Search for the cell housing the specified text and yield its [x, y] center coordinate. 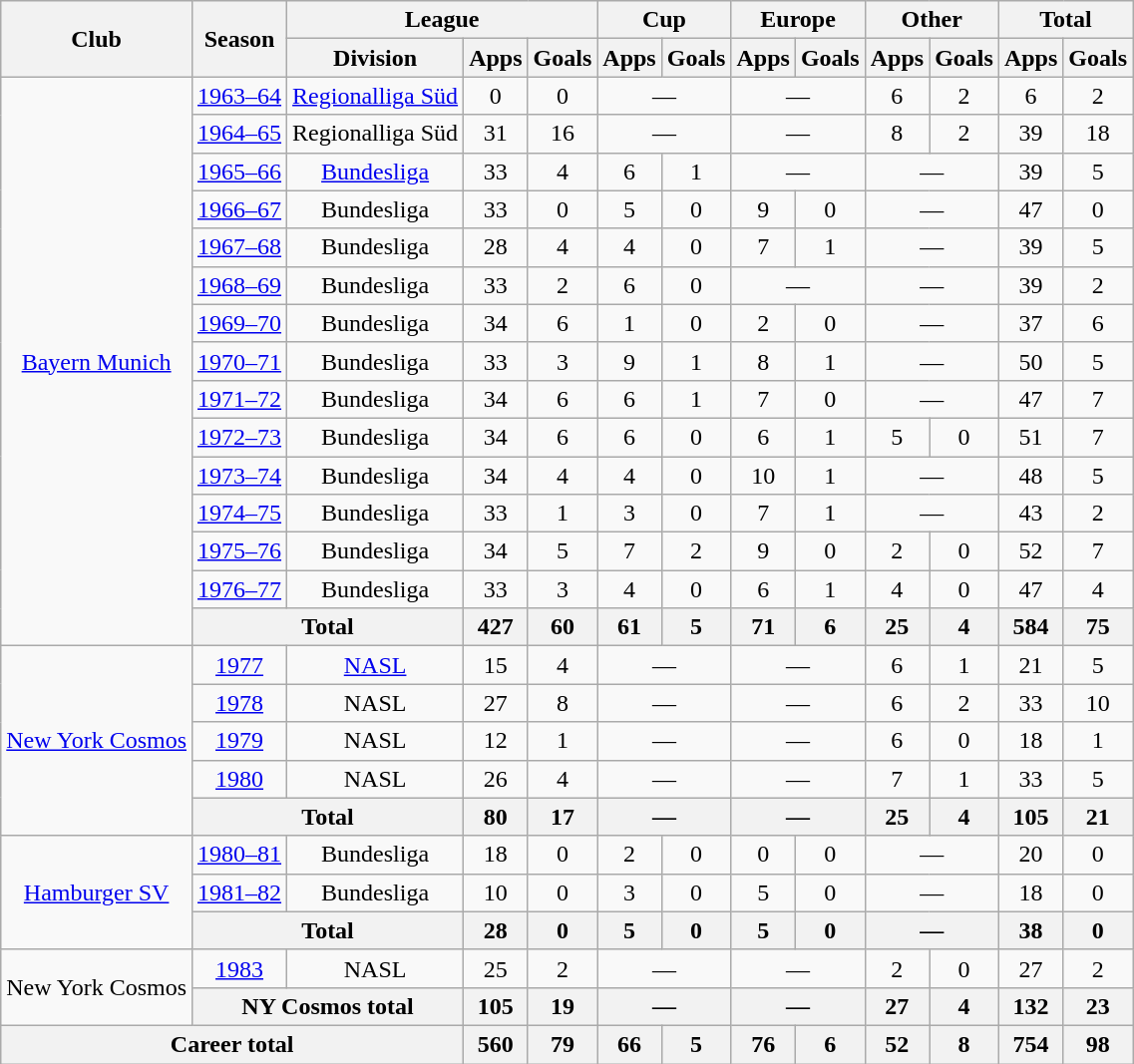
50 [1030, 361]
132 [1030, 1006]
79 [563, 1044]
League [443, 20]
1972–73 [239, 437]
1970–71 [239, 361]
1967–68 [239, 247]
12 [496, 741]
48 [1030, 476]
38 [1030, 930]
16 [563, 134]
75 [1098, 627]
Career total [232, 1044]
66 [629, 1044]
1978 [239, 703]
1969–70 [239, 323]
51 [1030, 437]
1968–69 [239, 285]
23 [1098, 1006]
26 [496, 779]
Other [932, 20]
76 [763, 1044]
1964–65 [239, 134]
60 [563, 627]
98 [1098, 1044]
Europe [798, 20]
1976–77 [239, 589]
1973–74 [239, 476]
1979 [239, 741]
1983 [239, 968]
1974–75 [239, 514]
Season [239, 39]
15 [496, 665]
1980 [239, 779]
20 [1030, 855]
80 [496, 817]
Club [97, 39]
61 [629, 627]
1975–76 [239, 551]
1980–81 [239, 855]
Bayern Munich [97, 361]
31 [496, 134]
1977 [239, 665]
19 [563, 1006]
17 [563, 817]
NY Cosmos total [328, 1006]
427 [496, 627]
Hamburger SV [97, 892]
1965–66 [239, 172]
1963–64 [239, 96]
754 [1030, 1044]
Division [375, 58]
71 [763, 627]
43 [1030, 514]
1966–67 [239, 209]
1971–72 [239, 399]
560 [496, 1044]
Cup [664, 20]
1981–82 [239, 892]
37 [1030, 323]
584 [1030, 627]
